Pinpoint the cell where the given text exists, returning its (x, y) midpoint coordinate. 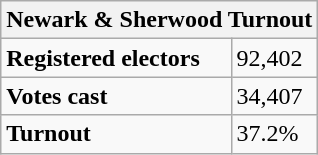
Registered electors (116, 58)
Votes cast (116, 96)
92,402 (274, 58)
Turnout (116, 134)
37.2% (274, 134)
Newark & Sherwood Turnout (160, 20)
34,407 (274, 96)
